Output the [x, y] coordinate of the center of the cell containing the given text.  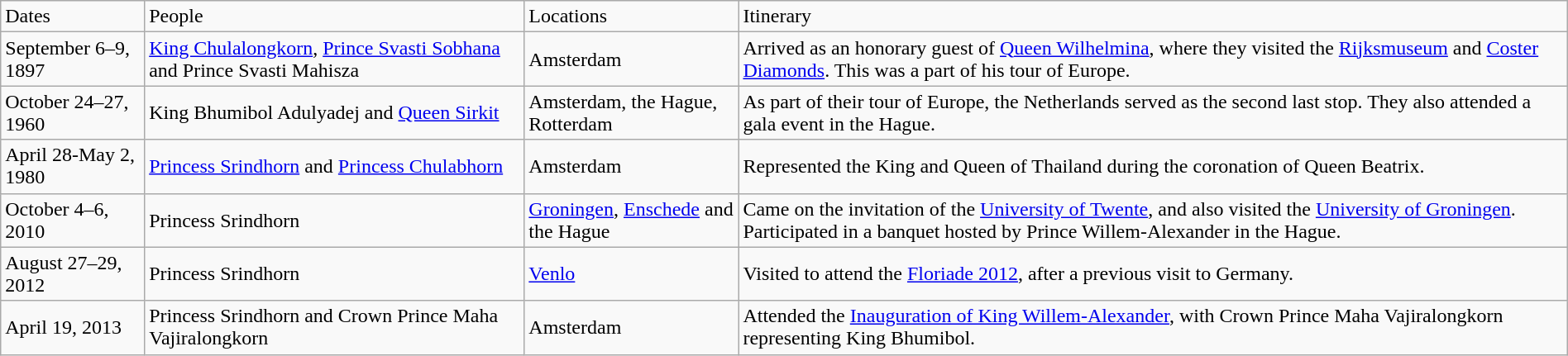
Represented the King and Queen of Thailand during the coronation of Queen Beatrix. [1153, 167]
October 24–27, 1960 [73, 112]
September 6–9, 1897 [73, 59]
Princess Srindhorn and Crown Prince Maha Vajiralongkorn [334, 327]
Itinerary [1153, 17]
August 27–29, 2012 [73, 274]
October 4–6, 2010 [73, 220]
Groningen, Enschede and the Hague [632, 220]
Amsterdam, the Hague, Rotterdam [632, 112]
Arrived as an honorary guest of Queen Wilhelmina, where they visited the Rijksmuseum and Coster Diamonds. This was a part of his tour of Europe. [1153, 59]
Venlo [632, 274]
As part of their tour of Europe, the Netherlands served as the second last stop. They also attended a gala event in the Hague. [1153, 112]
People [334, 17]
Visited to attend the Floriade 2012, after a previous visit to Germany. [1153, 274]
Princess Srindhorn and Princess Chulabhorn [334, 167]
Dates [73, 17]
Attended the Inauguration of King Willem-Alexander, with Crown Prince Maha Vajiralongkorn representing King Bhumibol. [1153, 327]
April 19, 2013 [73, 327]
King Chulalongkorn, Prince Svasti Sobhana and Prince Svasti Mahisza [334, 59]
King Bhumibol Adulyadej and Queen Sirkit [334, 112]
Locations [632, 17]
April 28-May 2, 1980 [73, 167]
